Return [X, Y] of the center of cell containing provided text 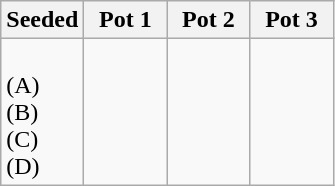
Pot 1 [126, 20]
Seeded [42, 20]
Pot 3 [292, 20]
Pot 2 [208, 20]
(A) (B) (C) (D) [42, 112]
